Provide the [X, Y] coordinate of the cell's center where the given text is located.  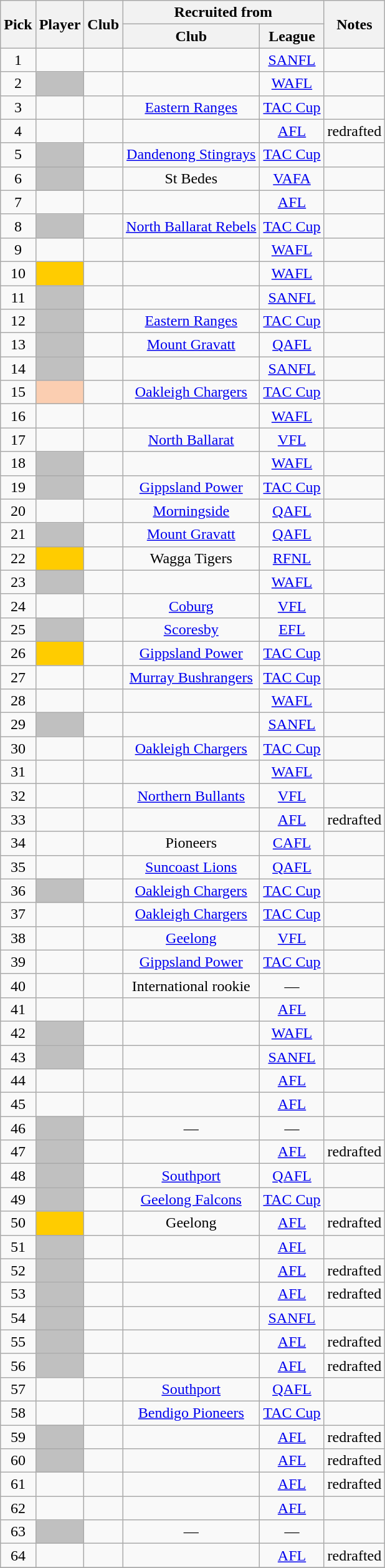
33 [18, 820]
20 [18, 511]
VAFA [292, 178]
18 [18, 463]
Scoresby [191, 629]
St Bedes [191, 178]
12 [18, 321]
44 [18, 1081]
43 [18, 1057]
5 [18, 155]
41 [18, 1009]
CAFL [292, 843]
North Ballarat [191, 440]
40 [18, 985]
42 [18, 1033]
62 [18, 1508]
Notes [354, 24]
49 [18, 1199]
Pioneers [191, 843]
26 [18, 653]
Dandenong Stingrays [191, 155]
56 [18, 1365]
15 [18, 392]
46 [18, 1128]
7 [18, 202]
63 [18, 1532]
21 [18, 535]
North Ballarat Rebels [191, 226]
Morningside [191, 511]
47 [18, 1152]
32 [18, 796]
34 [18, 843]
51 [18, 1247]
6 [18, 178]
45 [18, 1105]
64 [18, 1556]
23 [18, 582]
59 [18, 1436]
28 [18, 701]
35 [18, 867]
11 [18, 298]
9 [18, 249]
27 [18, 677]
39 [18, 962]
55 [18, 1342]
Suncoast Lions [191, 867]
57 [18, 1389]
8 [18, 226]
50 [18, 1223]
RFNL [292, 558]
58 [18, 1413]
Bendigo Pioneers [191, 1413]
League [292, 36]
31 [18, 772]
37 [18, 914]
17 [18, 440]
Pick [18, 24]
61 [18, 1484]
25 [18, 629]
36 [18, 891]
Northern Bullants [191, 796]
38 [18, 938]
13 [18, 345]
Recruited from [223, 12]
22 [18, 558]
24 [18, 606]
Wagga Tigers [191, 558]
10 [18, 273]
14 [18, 369]
29 [18, 725]
Player [60, 24]
4 [18, 131]
52 [18, 1270]
16 [18, 416]
54 [18, 1318]
53 [18, 1294]
EFL [292, 629]
60 [18, 1461]
3 [18, 107]
48 [18, 1176]
30 [18, 748]
Murray Bushrangers [191, 677]
19 [18, 487]
Coburg [191, 606]
International rookie [191, 985]
1 [18, 60]
2 [18, 84]
Geelong Falcons [191, 1199]
